Provide the (x, y) coordinate of the cell's center where the given text is located.  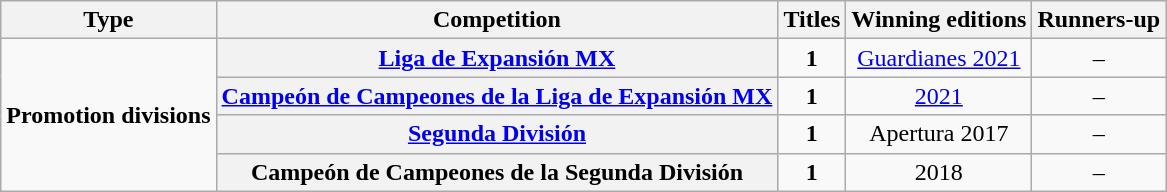
Promotion divisions (108, 115)
Campeón de Campeones de la Liga de Expansión MX (497, 96)
2021 (939, 96)
Liga de Expansión MX (497, 58)
Apertura 2017 (939, 134)
Segunda División (497, 134)
Campeón de Campeones de la Segunda División (497, 172)
2018 (939, 172)
Type (108, 20)
Runners-up (1099, 20)
Guardianes 2021 (939, 58)
Winning editions (939, 20)
Competition (497, 20)
Titles (812, 20)
